Search for the cell housing the specified text and yield its [x, y] center coordinate. 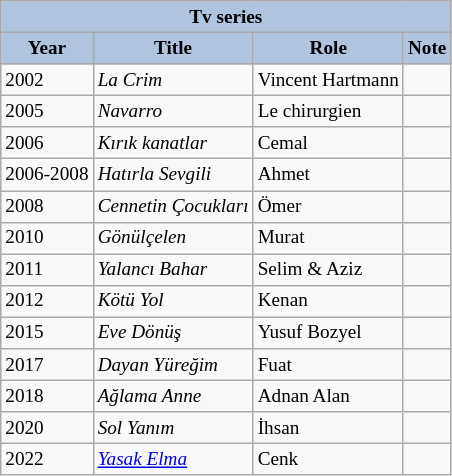
Role [328, 48]
La Crim [173, 80]
Ağlama Anne [173, 396]
2022 [47, 460]
2018 [47, 396]
Fuat [328, 365]
Title [173, 48]
2002 [47, 80]
Tv series [226, 17]
Cenk [328, 460]
2006-2008 [47, 175]
Murat [328, 238]
Kenan [328, 301]
2012 [47, 301]
Vincent Hartmann [328, 80]
Eve Dönüş [173, 333]
Yasak Elma [173, 460]
Note [427, 48]
Kötü Yol [173, 301]
Selim & Aziz [328, 270]
Sol Yanım [173, 428]
Ömer [328, 206]
2011 [47, 270]
2015 [47, 333]
Cemal [328, 143]
Ahmet [328, 175]
Kırık kanatlar [173, 143]
Adnan Alan [328, 396]
2020 [47, 428]
Gönülçelen [173, 238]
Cennetin Çocukları [173, 206]
İhsan [328, 428]
Navarro [173, 111]
2010 [47, 238]
Hatırla Sevgili [173, 175]
2008 [47, 206]
Year [47, 48]
2005 [47, 111]
Le chirurgien [328, 111]
Yalancı Bahar [173, 270]
Dayan Yüreğim [173, 365]
2017 [47, 365]
Yusuf Bozyel [328, 333]
2006 [47, 143]
